Detect which cell encompasses the target text, then output its [x, y] center coordinate. 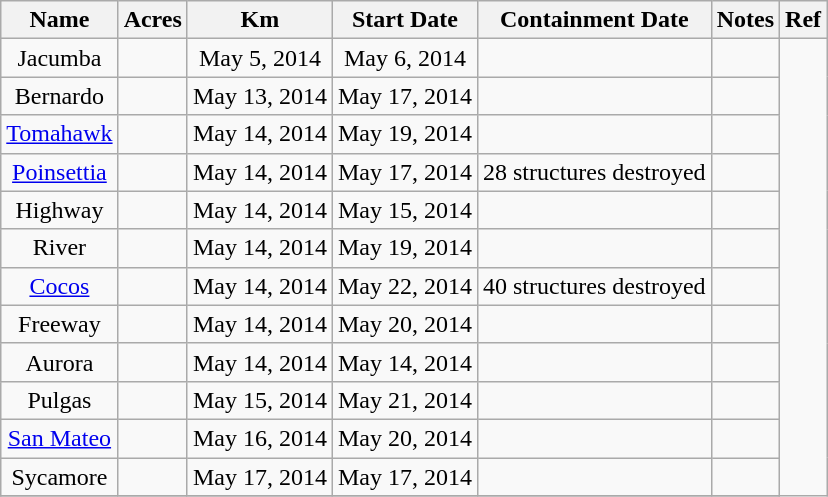
Notes [745, 20]
Tomahawk [60, 134]
Containment Date [594, 20]
Pulgas [60, 400]
River [60, 248]
28 structures destroyed [594, 172]
May 16, 2014 [260, 438]
Freeway [60, 324]
Start Date [404, 20]
Ref [804, 20]
Name [60, 20]
Km [260, 20]
San Mateo [60, 438]
May 13, 2014 [260, 96]
40 structures destroyed [594, 286]
May 5, 2014 [260, 58]
Bernardo [60, 96]
May 22, 2014 [404, 286]
May 21, 2014 [404, 400]
Acres [152, 20]
Poinsettia [60, 172]
Jacumba [60, 58]
Cocos [60, 286]
Sycamore [60, 477]
Aurora [60, 362]
May 6, 2014 [404, 58]
Highway [60, 210]
